Search for the cell housing the specified text and yield its (x, y) center coordinate. 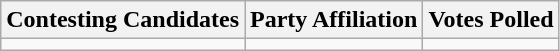
Party Affiliation (334, 20)
Votes Polled (491, 20)
Contesting Candidates (123, 20)
